Return the [x, y] coordinate for the center point of the cell that contains the specified text.  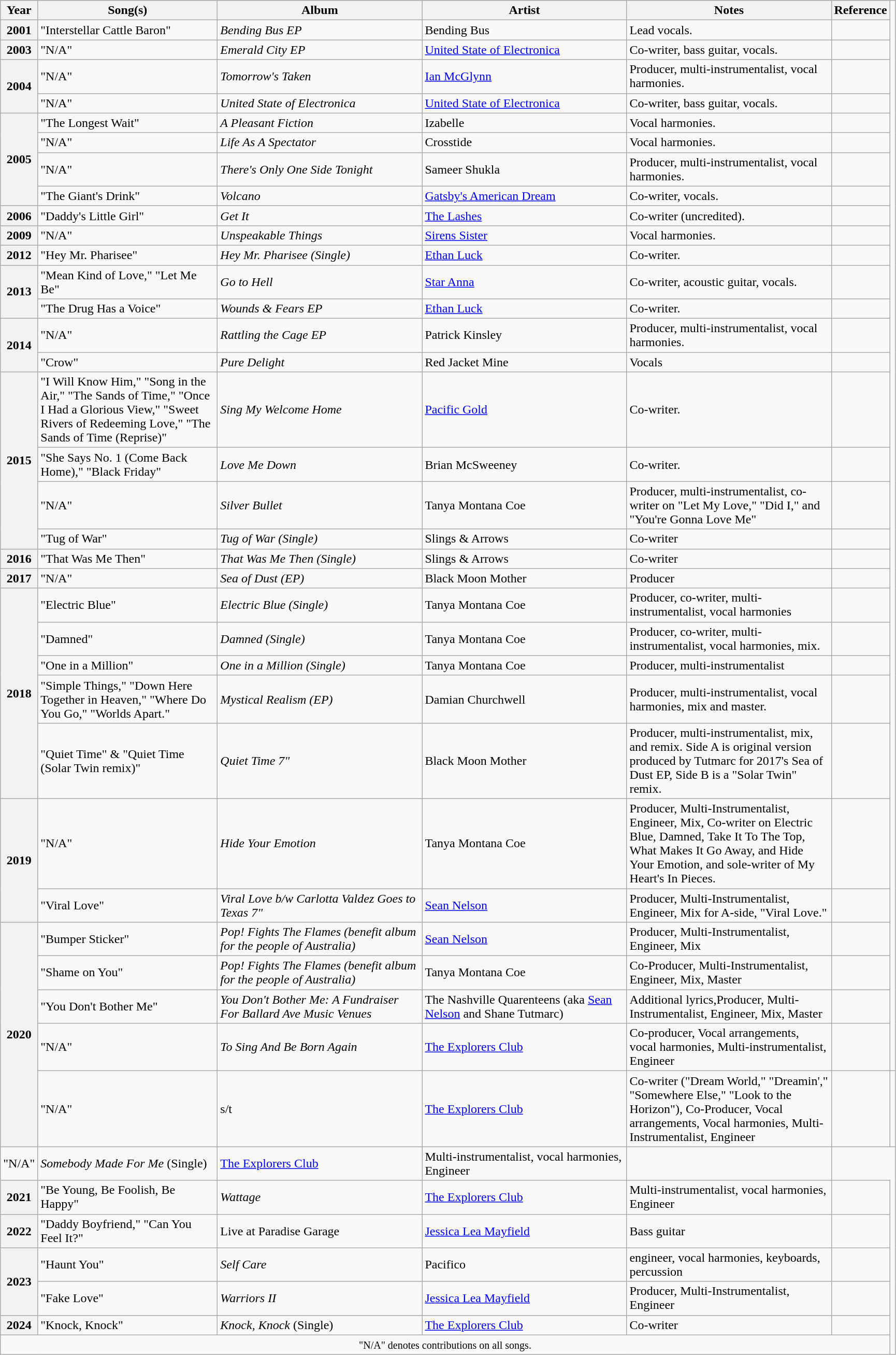
"Quiet Time" & "Quiet Time (Solar Twin remix)" [127, 761]
Warriors II [320, 1299]
Knock, Knock (Single) [320, 1325]
"The Longest Wait" [127, 123]
Co-Producer, Multi-Instrumentalist, Engineer, Mix, Master [729, 973]
Star Anna [524, 282]
Wattage [320, 1197]
"That Was Me Then" [127, 559]
"Daddy Boyfriend," "Can You Feel It?" [127, 1231]
"Shame on You" [127, 973]
Producer, multi-instrumentalist, co-writer on "Let My Love," "Did I," and "You're Gonna Love Me" [729, 505]
Co-writer, acoustic guitar, vocals. [729, 282]
Pure Delight [320, 362]
"Crow" [127, 362]
Rattling the Cage EP [320, 336]
The Lashes [524, 216]
2004 [19, 86]
Get It [320, 216]
engineer, vocal harmonies, keyboards, percussion [729, 1264]
"Damned" [127, 638]
Hide Your Emotion [320, 844]
"Fake Love" [127, 1299]
Notes [729, 10]
Patrick Kinsley [524, 336]
Crosstide [524, 142]
Pacific Gold [524, 410]
2009 [19, 235]
Tug of War (Single) [320, 539]
2006 [19, 216]
2024 [19, 1325]
2019 [19, 860]
"Interstellar Cattle Baron" [127, 30]
Lead vocals. [729, 30]
Wounds & Fears EP [320, 309]
2017 [19, 578]
s/t [320, 1109]
"Knock, Knock" [127, 1325]
Artist [524, 10]
"Bumper Sticker" [127, 939]
Live at Paradise Garage [320, 1231]
Co-producer, Vocal arrangements, vocal harmonies, Multi-instrumentalist, Engineer [729, 1047]
Love Me Down [320, 464]
2020 [19, 1034]
"She Says No. 1 (Come Back Home)," "Black Friday" [127, 464]
Damian Churchwell [524, 699]
You Don't Bother Me: A Fundraiser For Ballard Ave Music Venues [320, 1006]
"Viral Love" [127, 905]
Bending Bus EP [320, 30]
To Sing And Be Born Again [320, 1047]
Sing My Welcome Home [320, 410]
"The Giant's Drink" [127, 196]
Producer, co-writer, multi-instrumentalist, vocal harmonies, mix. [729, 638]
Producer, multi-instrumentalist, vocal harmonies, mix and master. [729, 699]
Red Jacket Mine [524, 362]
There's Only One Side Tonight [320, 169]
2023 [19, 1281]
Sirens Sister [524, 235]
A Pleasant Fiction [320, 123]
"One in a Million" [127, 665]
Co-writer (uncredited). [729, 216]
2018 [19, 693]
"Simple Things," "Down Here Together in Heaven," "Where Do You Go," "Worlds Apart." [127, 699]
Gatsby's American Dream [524, 196]
2005 [19, 160]
Producer, Multi-Instrumentalist, Engineer [729, 1299]
2022 [19, 1231]
"N/A" denotes contributions on all songs. [445, 1345]
Additional lyrics,Producer, Multi-Instrumentalist, Engineer, Mix, Master [729, 1006]
Ian McGlynn [524, 77]
2016 [19, 559]
Mystical Realism (EP) [320, 699]
Volcano [320, 196]
"The Drug Has a Voice" [127, 309]
"Daddy's Little Girl" [127, 216]
Producer, Multi-Instrumentalist, Engineer, Mix for A-side, "Viral Love." [729, 905]
Hey Mr. Pharisee (Single) [320, 255]
Sameer Shukla [524, 169]
Vocals [729, 362]
2021 [19, 1197]
"Electric Blue" [127, 605]
2013 [19, 292]
2001 [19, 30]
Co-writer, vocals. [729, 196]
Self Care [320, 1264]
Producer, co-writer, multi-instrumentalist, vocal harmonies [729, 605]
Tomorrow's Taken [320, 77]
"Haunt You" [127, 1264]
Unspeakable Things [320, 235]
"Hey Mr. Pharisee" [127, 255]
Go to Hell [320, 282]
Producer, multi-instrumentalist [729, 665]
That Was Me Then (Single) [320, 559]
Izabelle [524, 123]
2015 [19, 460]
Brian McSweeney [524, 464]
Life As A Spectator [320, 142]
Producer [729, 578]
Producer, Multi-Instrumentalist, Engineer, Mix [729, 939]
Bass guitar [729, 1231]
Viral Love b/w Carlotta Valdez Goes to Texas 7" [320, 905]
2003 [19, 50]
"You Don't Bother Me" [127, 1006]
Silver Bullet [320, 505]
Song(s) [127, 10]
Pacifico [524, 1264]
Damned (Single) [320, 638]
2014 [19, 345]
Somebody Made For Me (Single) [127, 1164]
Reference [861, 10]
Bending Bus [524, 30]
Emerald City EP [320, 50]
"Mean Kind of Love," "Let Me Be" [127, 282]
"Tug of War" [127, 539]
Year [19, 10]
Electric Blue (Single) [320, 605]
The Nashville Quarenteens (aka Sean Nelson and Shane Tutmarc) [524, 1006]
"Be Young, Be Foolish, Be Happy" [127, 1197]
Sea of Dust (EP) [320, 578]
Album [320, 10]
Quiet Time 7" [320, 761]
2012 [19, 255]
One in a Million (Single) [320, 665]
